Extract the [x, y] coordinate from the center of the cell holding the provided text.  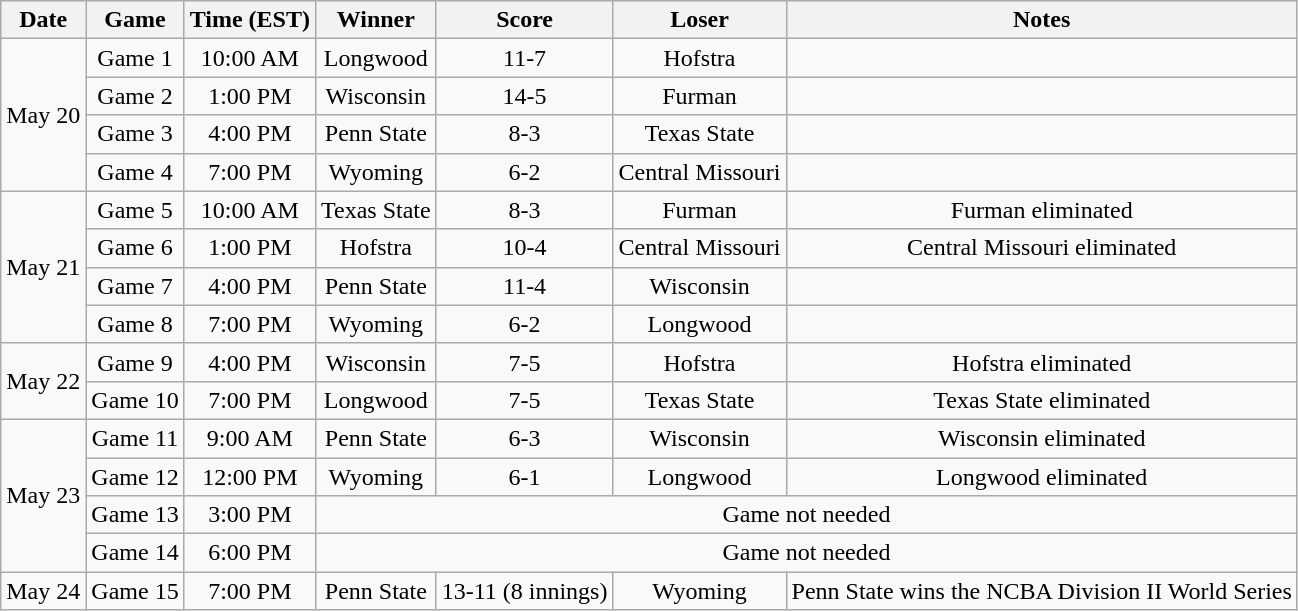
Game 6 [135, 248]
Game 7 [135, 286]
Central Missouri eliminated [1042, 248]
6-3 [524, 438]
May 24 [44, 591]
Hofstra eliminated [1042, 362]
Game 3 [135, 134]
3:00 PM [250, 515]
Game 11 [135, 438]
12:00 PM [250, 477]
11-7 [524, 58]
Penn State wins the NCBA Division II World Series [1042, 591]
Loser [700, 20]
Game 15 [135, 591]
Game 8 [135, 324]
May 22 [44, 381]
Game 10 [135, 400]
Game 9 [135, 362]
May 21 [44, 267]
May 23 [44, 495]
9:00 AM [250, 438]
6:00 PM [250, 553]
May 20 [44, 115]
6-1 [524, 477]
Game 4 [135, 172]
Game 13 [135, 515]
Furman eliminated [1042, 210]
Game 2 [135, 96]
11-4 [524, 286]
Time (EST) [250, 20]
Game [135, 20]
13-11 (8 innings) [524, 591]
Texas State eliminated [1042, 400]
Game 5 [135, 210]
Winner [376, 20]
Date [44, 20]
10-4 [524, 248]
Notes [1042, 20]
Score [524, 20]
14-5 [524, 96]
Game 14 [135, 553]
Wisconsin eliminated [1042, 438]
Game 12 [135, 477]
Longwood eliminated [1042, 477]
Game 1 [135, 58]
